From the cell containing the given text, extract its center point as [x, y] coordinate. 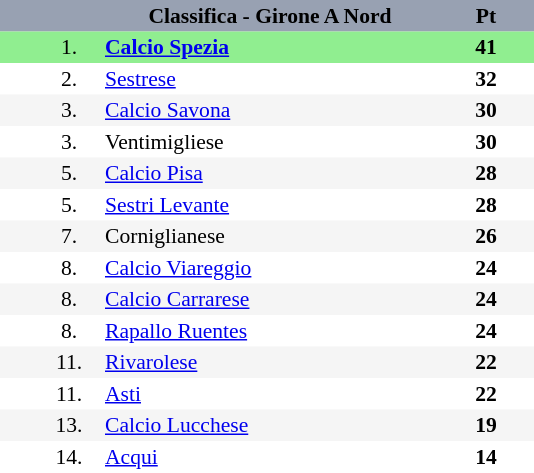
13. [69, 426]
Calcio Pisa [270, 174]
Acqui [270, 457]
Sestrese [270, 79]
Pt [486, 16]
26 [486, 236]
Rivarolese [270, 362]
2. [69, 79]
Rapallo Ruentes [270, 331]
Calcio Savona [270, 110]
32 [486, 79]
Calcio Viareggio [270, 268]
Sestri Levante [270, 205]
Ventimigliese [270, 142]
Classifica - Girone A Nord [270, 16]
14 [486, 457]
Calcio Spezia [270, 48]
14. [69, 457]
19 [486, 426]
Corniglianese [270, 236]
Calcio Carrarese [270, 300]
Asti [270, 394]
Calcio Lucchese [270, 426]
7. [69, 236]
1. [69, 48]
41 [486, 48]
